Extract the [X, Y] coordinate from the center of the cell holding the provided text.  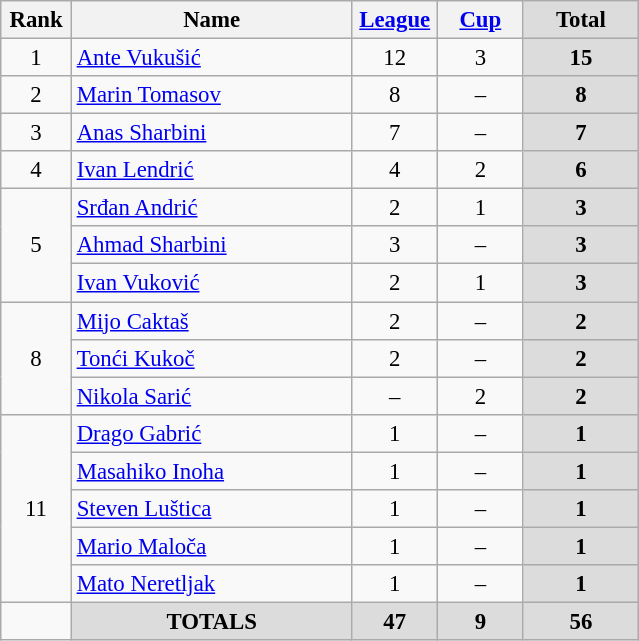
15 [581, 58]
Mato Neretljak [212, 584]
56 [581, 621]
9 [481, 621]
Nikola Sarić [212, 396]
Anas Sharbini [212, 133]
Name [212, 20]
Cup [481, 20]
TOTALS [212, 621]
Mijo Caktaš [212, 321]
6 [581, 170]
Ivan Lendrić [212, 170]
47 [395, 621]
Ahmad Sharbini [212, 245]
Total [581, 20]
Rank [36, 20]
5 [36, 246]
Srđan Andrić [212, 208]
Ante Vukušić [212, 58]
12 [395, 58]
11 [36, 508]
Mario Maloča [212, 546]
Masahiko Inoha [212, 471]
Drago Gabrić [212, 433]
Ivan Vuković [212, 283]
Steven Luštica [212, 509]
Marin Tomasov [212, 95]
Tonći Kukoč [212, 358]
League [395, 20]
